Capture the cell that displays the provided text and extract its [X, Y] central coordinate. 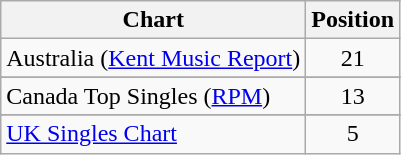
13 [353, 96]
5 [353, 134]
Position [353, 20]
UK Singles Chart [154, 134]
Chart [154, 20]
21 [353, 58]
Australia (Kent Music Report) [154, 58]
Canada Top Singles (RPM) [154, 96]
